Determine the [x, y] coordinate at the center of the cell enclosing the given text.  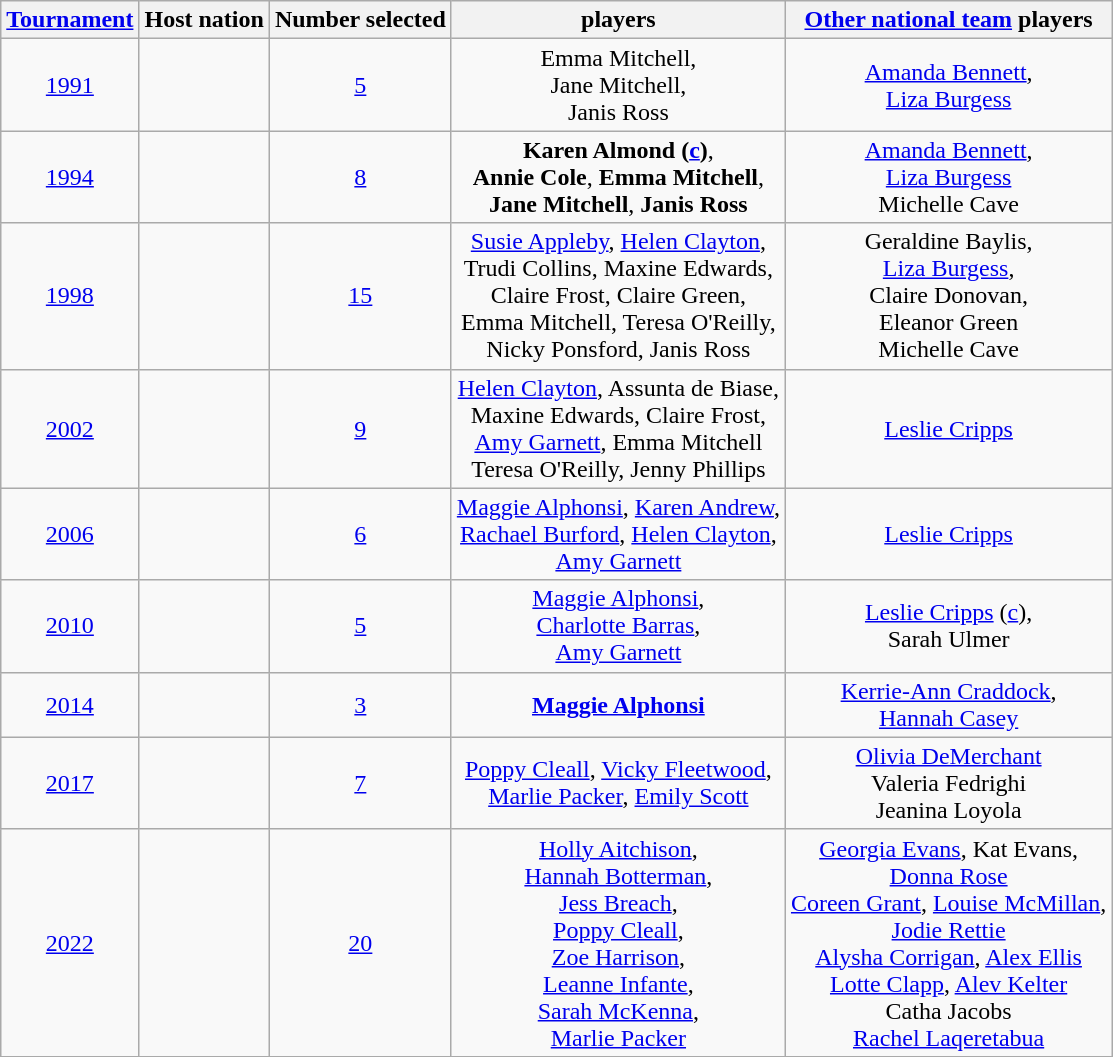
2014 [70, 704]
Host nation [204, 20]
players [618, 20]
2017 [70, 783]
Olivia DeMerchant Valeria Fedrighi Jeanina Loyola [948, 783]
Maggie Alphonsi, Karen Andrew,Rachael Burford, Helen Clayton,Amy Garnett [618, 534]
1998 [70, 296]
1991 [70, 85]
Amanda Bennett,Liza Burgess Michelle Cave [948, 177]
1994 [70, 177]
Maggie Alphonsi [618, 704]
15 [360, 296]
Kerrie-Ann Craddock,Hannah Casey [948, 704]
8 [360, 177]
Susie Appleby, Helen Clayton,Trudi Collins, Maxine Edwards,Claire Frost, Claire Green,Emma Mitchell, Teresa O'Reilly,Nicky Ponsford, Janis Ross [618, 296]
Poppy Cleall, Vicky Fleetwood,Marlie Packer, Emily Scott [618, 783]
Amanda Bennett,Liza Burgess [948, 85]
Holly Aitchison,Hannah Botterman,Jess Breach,Poppy Cleall,Zoe Harrison,Leanne Infante,Sarah McKenna,Marlie Packer [618, 942]
Leslie Cripps (c),Sarah Ulmer [948, 626]
20 [360, 942]
Geraldine Baylis,Liza Burgess,Claire Donovan,Eleanor Green Michelle Cave [948, 296]
Emma Mitchell,Jane Mitchell,Janis Ross [618, 85]
Karen Almond (c),Annie Cole, Emma Mitchell,Jane Mitchell, Janis Ross [618, 177]
Tournament [70, 20]
3 [360, 704]
2006 [70, 534]
7 [360, 783]
2002 [70, 428]
Helen Clayton, Assunta de Biase,Maxine Edwards, Claire Frost,Amy Garnett, Emma MitchellTeresa O'Reilly, Jenny Phillips [618, 428]
2022 [70, 942]
9 [360, 428]
Number selected [360, 20]
Other national team players [948, 20]
2010 [70, 626]
6 [360, 534]
Maggie Alphonsi,Charlotte Barras,Amy Garnett [618, 626]
